Determine the (X, Y) coordinate at the center of the cell enclosing the given text.  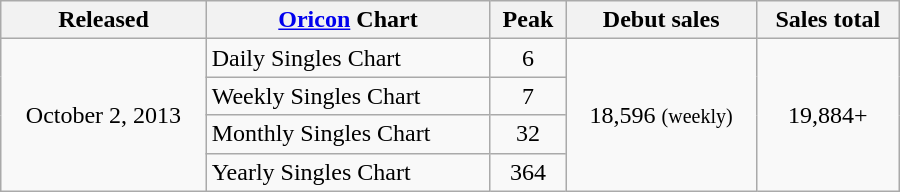
7 (528, 96)
Daily Singles Chart (348, 58)
32 (528, 134)
18,596 (weekly) (661, 115)
Monthly Singles Chart (348, 134)
Sales total (828, 20)
Debut sales (661, 20)
October 2, 2013 (104, 115)
19,884+ (828, 115)
Oricon Chart (348, 20)
Yearly Singles Chart (348, 172)
Peak (528, 20)
6 (528, 58)
Weekly Singles Chart (348, 96)
Released (104, 20)
364 (528, 172)
